Search for the cell housing the specified text and yield its [X, Y] center coordinate. 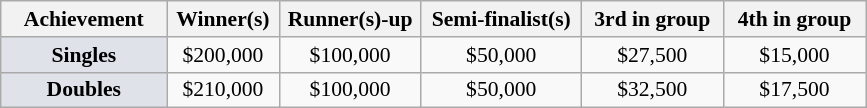
$17,500 [794, 90]
Runner(s)-up [350, 19]
Doubles [84, 90]
$210,000 [223, 90]
Winner(s) [223, 19]
$200,000 [223, 55]
$15,000 [794, 55]
$27,500 [652, 55]
$32,500 [652, 90]
Semi-finalist(s) [501, 19]
4th in group [794, 19]
Singles [84, 55]
Achievement [84, 19]
3rd in group [652, 19]
